Determine the (x, y) coordinate at the center of the cell enclosing the given text.  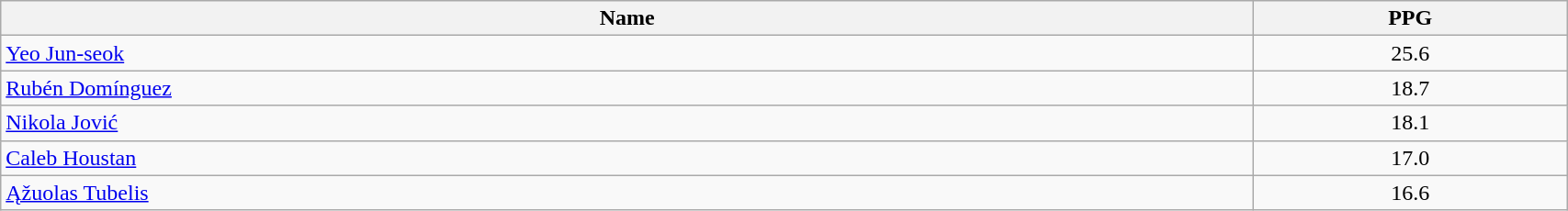
PPG (1411, 18)
Nikola Jović (627, 123)
Yeo Jun-seok (627, 53)
16.6 (1411, 193)
Name (627, 18)
25.6 (1411, 53)
Ąžuolas Tubelis (627, 193)
18.7 (1411, 88)
18.1 (1411, 123)
Rubén Domínguez (627, 88)
17.0 (1411, 158)
Caleb Houstan (627, 158)
